Scan for the cell matching the given text and deliver its (x, y) coordinate at center. 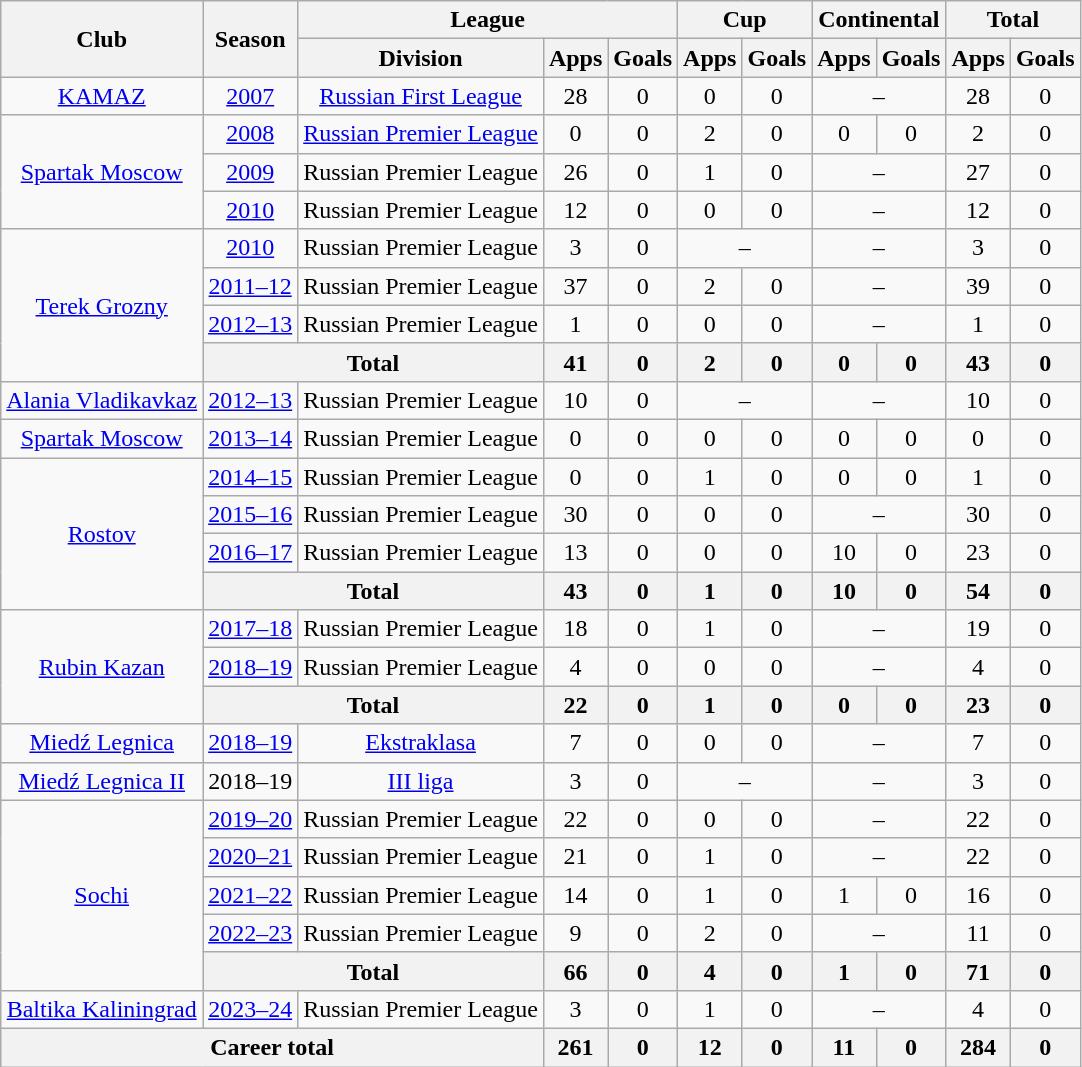
III liga (421, 781)
Alania Vladikavkaz (102, 400)
2014–15 (250, 477)
League (488, 20)
54 (978, 591)
284 (978, 1047)
2011–12 (250, 286)
Miedź Legnica (102, 743)
26 (575, 172)
Rostov (102, 534)
Season (250, 39)
Continental (879, 20)
2020–21 (250, 857)
41 (575, 362)
14 (575, 895)
2022–23 (250, 933)
2019–20 (250, 819)
66 (575, 971)
Cup (745, 20)
Baltika Kaliningrad (102, 1009)
39 (978, 286)
Career total (272, 1047)
2017–18 (250, 629)
Russian First League (421, 96)
Ekstraklasa (421, 743)
16 (978, 895)
71 (978, 971)
27 (978, 172)
2015–16 (250, 515)
2023–24 (250, 1009)
2008 (250, 134)
Club (102, 39)
Sochi (102, 895)
2009 (250, 172)
37 (575, 286)
2013–14 (250, 438)
Division (421, 58)
KAMAZ (102, 96)
9 (575, 933)
21 (575, 857)
2007 (250, 96)
Terek Grozny (102, 305)
Rubin Kazan (102, 667)
Miedź Legnica II (102, 781)
261 (575, 1047)
2021–22 (250, 895)
2016–17 (250, 553)
18 (575, 629)
19 (978, 629)
13 (575, 553)
